Pinpoint the cell where the given text exists, returning its (X, Y) midpoint coordinate. 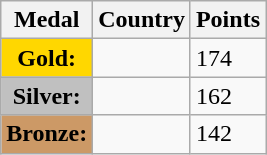
Country (142, 20)
Points (228, 20)
Silver: (47, 96)
174 (228, 58)
162 (228, 96)
142 (228, 134)
Medal (47, 20)
Gold: (47, 58)
Bronze: (47, 134)
